Provide the [x, y] coordinate of the cell's center where the given text is located.  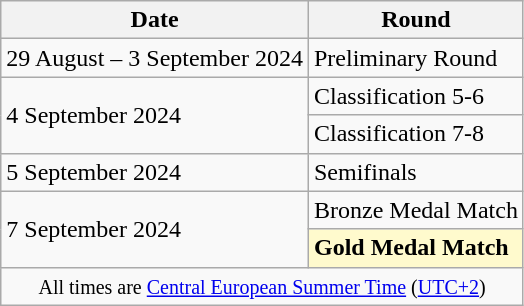
Semifinals [416, 172]
Date [155, 20]
Gold Medal Match [416, 248]
Bronze Medal Match [416, 210]
Preliminary Round [416, 58]
7 September 2024 [155, 229]
Round [416, 20]
All times are Central European Summer Time (UTC+2) [262, 286]
4 September 2024 [155, 115]
Classification 5-6 [416, 96]
29 August – 3 September 2024 [155, 58]
Classification 7-8 [416, 134]
5 September 2024 [155, 172]
